From the cell containing the given text, extract its center point as (x, y) coordinate. 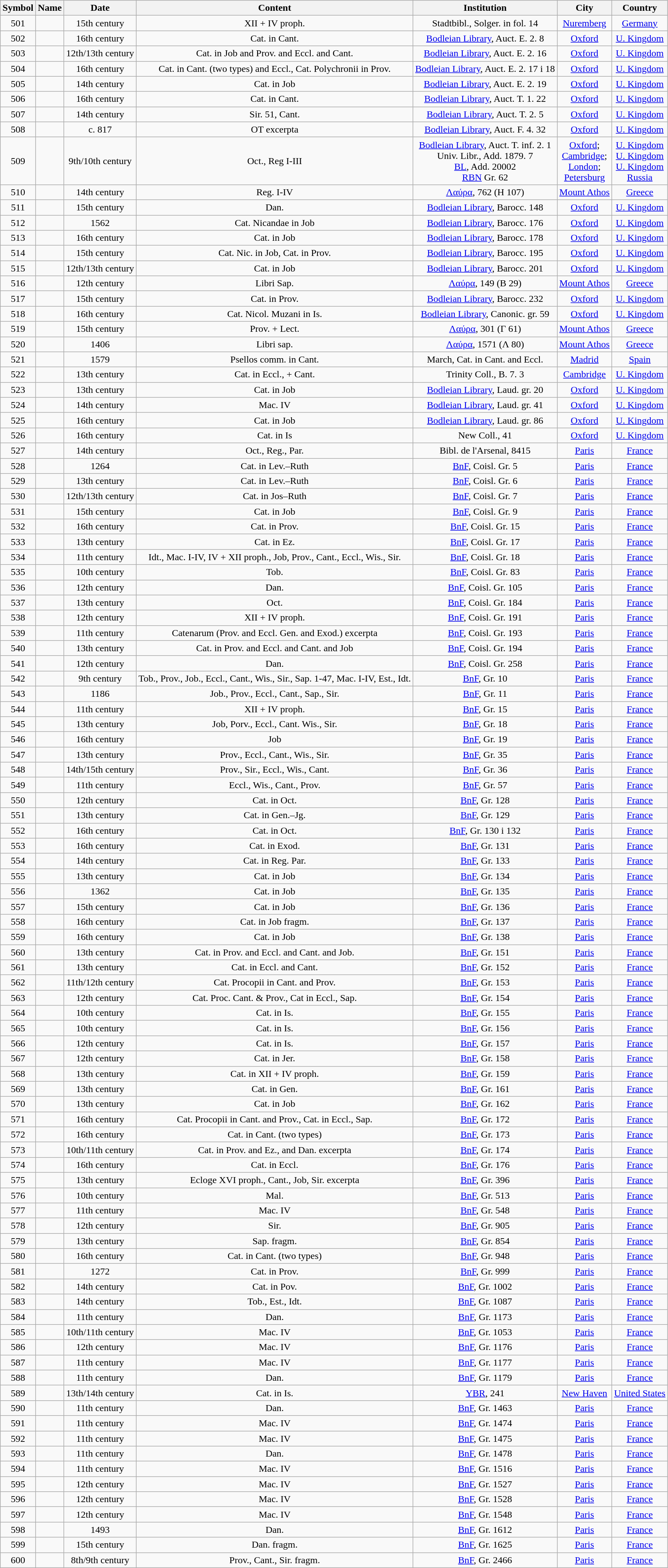
552 (18, 831)
1579 (100, 359)
BnF, Gr. 159 (486, 1074)
BnF, Coisl. Gr. 194 (486, 648)
Madrid (585, 359)
BnF, Gr. 136 (486, 906)
Sir. (275, 1226)
BnF, Coisl. Gr. 15 (486, 527)
U. KingdomU. KingdomU. KingdomRussia (640, 161)
Cat. in Gen.–Jg. (275, 815)
511 (18, 207)
531 (18, 511)
Prov. + Lect. (275, 329)
Psellos comm. in Cant. (275, 359)
Oxford;Cambridge;London;Petersburg (585, 161)
596 (18, 1499)
Bibl. de l'Arsenal, 8415 (486, 450)
9th century (100, 678)
505 (18, 84)
Bodleian Library, Auct. T. inf. 2. 1Univ. Libr., Add. 1879. 7BL, Add. 20002RBN Gr. 62 (486, 161)
Bodleian Library, Laud. gr. 86 (486, 420)
Λαύρα, 301 (Γ 61) (486, 329)
Cat. Nicol. Muzani in Is. (275, 314)
562 (18, 983)
547 (18, 755)
571 (18, 1119)
BnF, Gr. 173 (486, 1134)
568 (18, 1074)
Cat. in Eccl., + Cant. (275, 375)
Bodleian Library, Auct. E. 2. 19 (486, 84)
Cat. Nic. in Job, Cat. in Prov. (275, 253)
BnF, Gr. 19 (486, 739)
BnF, Gr. 1177 (486, 1362)
Λαύρα, 149 (B 29) (486, 283)
551 (18, 815)
Cat. in Is (275, 435)
BnF, Gr. 35 (486, 755)
560 (18, 952)
Cat. in Eccl. (275, 1165)
Tob., Est., Idt. (275, 1302)
BnF, Gr. 1463 (486, 1408)
BnF, Coisl. Gr. 258 (486, 663)
Reg. I-IV (275, 192)
595 (18, 1484)
557 (18, 906)
522 (18, 375)
BnF, Coisl. Gr. 5 (486, 466)
BnF, Gr. 158 (486, 1059)
Bodleian Library, Auct. E. 2. 16 (486, 54)
New Coll., 41 (486, 435)
Stadtbibl., Solger. in fol. 14 (486, 23)
BnF, Coisl. Gr. 7 (486, 496)
Cat. in XII + IV proph. (275, 1074)
BnF, Gr. 176 (486, 1165)
548 (18, 770)
518 (18, 314)
513 (18, 238)
Job., Prov., Eccl., Cant., Sap., Sir. (275, 694)
BnF, Gr. 948 (486, 1256)
Λαύρα, 1571 (Λ 80) (486, 344)
Bodleian Library, Auct. F. 4. 32 (486, 129)
Oct. (275, 603)
545 (18, 724)
Cat. Procopii in Cant. and Prov., Cat. in Eccl., Sap. (275, 1119)
Libri sap. (275, 344)
Sap. fragm. (275, 1241)
BnF, Gr. 130 i 132 (486, 831)
564 (18, 1013)
BnF, Gr. 1173 (486, 1317)
502 (18, 38)
BnF, Gr. 155 (486, 1013)
BnF, Gr. 137 (486, 922)
1406 (100, 344)
14th/15th century (100, 770)
501 (18, 23)
BnF, Gr. 11 (486, 694)
BnF, Gr. 36 (486, 770)
Content (275, 8)
1562 (100, 222)
Cat. in Exod. (275, 846)
c. 817 (100, 129)
582 (18, 1287)
539 (18, 633)
Dan. fragm. (275, 1545)
566 (18, 1043)
9th/10th century (100, 161)
Cat. in Cant. (two types) and Eccl., Cat. Polychronii in Prov. (275, 69)
503 (18, 54)
BnF, Gr. 1087 (486, 1302)
Bodleian Library, Canonic. gr. 59 (486, 314)
536 (18, 587)
BnF, Gr. 513 (486, 1195)
Cat. Procopii in Cant. and Prov. (275, 983)
8th/9th century (100, 1560)
BnF, Gr. 1625 (486, 1545)
538 (18, 618)
OT excerpta (275, 129)
1264 (100, 466)
516 (18, 283)
Λαύρα, 762 (H 107) (486, 192)
BnF, Gr. 1478 (486, 1454)
Trinity Coll., B. 7. 3 (486, 375)
514 (18, 253)
BnF, Gr. 1179 (486, 1378)
Nuremberg (585, 23)
BnF, Gr. 1002 (486, 1287)
Germany (640, 23)
512 (18, 222)
Bodleian Library, Auct. T. 2. 5 (486, 114)
BnF, Coisl. Gr. 191 (486, 618)
Cat. in Job and Prov. and Eccl. and Cant. (275, 54)
549 (18, 785)
1493 (100, 1530)
563 (18, 998)
581 (18, 1271)
554 (18, 861)
527 (18, 450)
Prov., Eccl., Cant., Wis., Sir. (275, 755)
BnF, Gr. 10 (486, 678)
BnF, Gr. 1176 (486, 1347)
Date (100, 8)
Bodleian Library, Barocc. 178 (486, 238)
510 (18, 192)
576 (18, 1195)
Mal. (275, 1195)
BnF, Gr. 57 (486, 785)
537 (18, 603)
561 (18, 967)
BnF, Coisl. Gr. 193 (486, 633)
Country (640, 8)
Cat. in Ez. (275, 542)
533 (18, 542)
569 (18, 1089)
Bodleian Library, Auct. E. 2. 17 i 18 (486, 69)
BnF, Gr. 854 (486, 1241)
588 (18, 1378)
597 (18, 1514)
599 (18, 1545)
BnF, Gr. 129 (486, 815)
544 (18, 709)
574 (18, 1165)
509 (18, 161)
543 (18, 694)
BnF, Gr. 548 (486, 1211)
Symbol (18, 8)
Cat. in Eccl. and Cant. (275, 967)
577 (18, 1211)
BnF, Gr. 131 (486, 846)
BnF, Gr. 1527 (486, 1484)
524 (18, 405)
1272 (100, 1271)
Bodleian Library, Barocc. 176 (486, 222)
Bodleian Library, Laud. gr. 41 (486, 405)
507 (18, 114)
Bodleian Library, Laud. gr. 20 (486, 390)
BnF, Gr. 133 (486, 861)
Libri Sap. (275, 283)
YBR, 241 (486, 1393)
528 (18, 466)
506 (18, 99)
1186 (100, 694)
BnF, Gr. 157 (486, 1043)
550 (18, 800)
589 (18, 1393)
593 (18, 1454)
Bodleian Library, Auct. T. 1. 22 (486, 99)
Oct., Reg., Par. (275, 450)
Bodleian Library, Auct. E. 2. 8 (486, 38)
BnF, Gr. 1516 (486, 1469)
BnF, Gr. 153 (486, 983)
BnF, Gr. 162 (486, 1104)
542 (18, 678)
BnF, Coisl. Gr. 18 (486, 557)
Bodleian Library, Barocc. 195 (486, 253)
541 (18, 663)
504 (18, 69)
553 (18, 846)
BnF, Gr. 396 (486, 1180)
Spain (640, 359)
BnF, Gr. 1474 (486, 1423)
Cat. in Prov. and Eccl. and Cant. and Job (275, 648)
594 (18, 1469)
540 (18, 648)
591 (18, 1423)
558 (18, 922)
530 (18, 496)
BnF, Gr. 18 (486, 724)
575 (18, 1180)
BnF, Coisl. Gr. 9 (486, 511)
BnF, Gr. 999 (486, 1271)
583 (18, 1302)
13th/14th century (100, 1393)
556 (18, 891)
1362 (100, 891)
580 (18, 1256)
526 (18, 435)
Cat. in Pov. (275, 1287)
City (585, 8)
525 (18, 420)
BnF, Gr. 905 (486, 1226)
532 (18, 527)
BnF, Gr. 2466 (486, 1560)
BnF, Gr. 1053 (486, 1332)
New Haven (585, 1393)
Tob., Prov., Job., Eccl., Cant., Wis., Sir., Sap. 1-47, Mac. I-IV, Est., Idt. (275, 678)
573 (18, 1150)
517 (18, 299)
Catenarum (Prov. and Eccl. Gen. and Exod.) excerpta (275, 633)
Job, Porv., Eccl., Cant. Wis., Sir. (275, 724)
Cat. in Gen. (275, 1089)
Bodleian Library, Barocc. 148 (486, 207)
515 (18, 268)
Job (275, 739)
585 (18, 1332)
BnF, Gr. 1475 (486, 1439)
BnF, Coisl. Gr. 6 (486, 481)
Bodleian Library, Barocc. 232 (486, 299)
Cambridge (585, 375)
Idt., Mac. I-IV, IV + XII proph., Job, Prov., Cant., Eccl., Wis., Sir. (275, 557)
Bodleian Library, Barocc. 201 (486, 268)
508 (18, 129)
523 (18, 390)
Cat. Proc. Cant. & Prov., Cat in Eccl., Sap. (275, 998)
Oct., Reg I-III (275, 161)
565 (18, 1028)
520 (18, 344)
Prov., Cant., Sir. fragm. (275, 1560)
529 (18, 481)
BnF, Gr. 161 (486, 1089)
BnF, Gr. 174 (486, 1150)
587 (18, 1362)
521 (18, 359)
United States (640, 1393)
534 (18, 557)
BnF, Gr. 1548 (486, 1514)
BnF, Coisl. Gr. 105 (486, 587)
586 (18, 1347)
555 (18, 876)
11th/12th century (100, 983)
Name (50, 8)
BnF, Coisl. Gr. 184 (486, 603)
Prov., Sir., Eccl., Wis., Cant. (275, 770)
Tob. (275, 572)
BnF, Gr. 1612 (486, 1530)
592 (18, 1439)
572 (18, 1134)
BnF, Gr. 134 (486, 876)
BnF, Gr. 154 (486, 998)
Cat. in Jer. (275, 1059)
546 (18, 739)
BnF, Gr. 138 (486, 937)
590 (18, 1408)
BnF, Gr. 151 (486, 952)
Ecloge XVI proph., Cant., Job, Sir. excerpta (275, 1180)
578 (18, 1226)
BnF, Gr. 1528 (486, 1499)
BnF, Gr. 172 (486, 1119)
BnF, Coisl. Gr. 17 (486, 542)
BnF, Gr. 15 (486, 709)
Institution (486, 8)
600 (18, 1560)
Eccl., Wis., Cant., Prov. (275, 785)
519 (18, 329)
559 (18, 937)
Cat. in Job fragm. (275, 922)
Sir. 51, Cant. (275, 114)
535 (18, 572)
Cat. Nicandae in Job (275, 222)
BnF, Gr. 135 (486, 891)
BnF, Coisl. Gr. 83 (486, 572)
March, Cat. in Cant. and Eccl. (486, 359)
BnF, Gr. 128 (486, 800)
Cat. in Prov. and Ez., and Dan. excerpta (275, 1150)
570 (18, 1104)
598 (18, 1530)
Cat. in Prov. and Eccl. and Cant. and Job. (275, 952)
579 (18, 1241)
Cat. in Jos–Ruth (275, 496)
BnF, Gr. 152 (486, 967)
Cat. in Reg. Par. (275, 861)
584 (18, 1317)
BnF, Gr. 156 (486, 1028)
567 (18, 1059)
